Return [X, Y] of the center of cell containing provided text 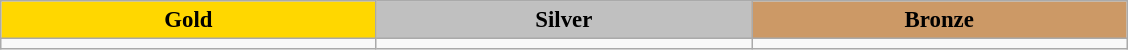
Gold [188, 20]
Bronze [940, 20]
Silver [564, 20]
